Return the [x, y] coordinate for the center point of the cell that contains the specified text.  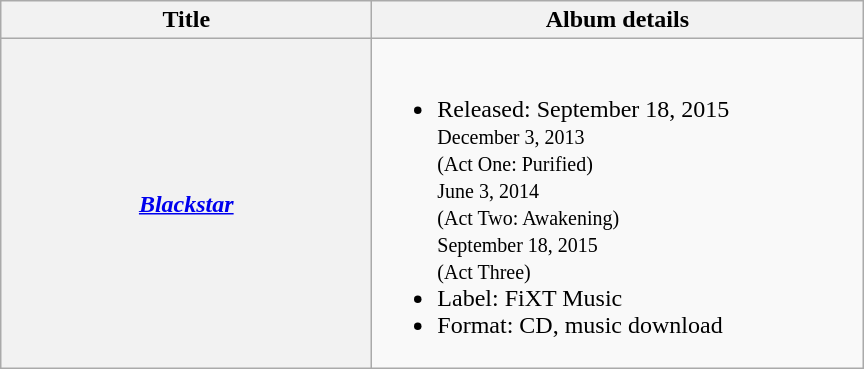
Blackstar [186, 204]
Album details [618, 20]
Title [186, 20]
